Detect which cell encompasses the target text, then output its [X, Y] center coordinate. 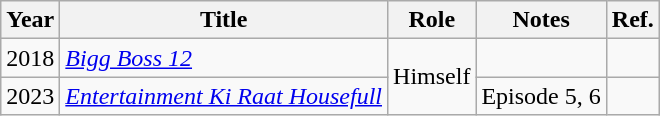
Notes [541, 20]
2018 [30, 58]
Entertainment Ki Raat Housefull [224, 96]
Ref. [632, 20]
Year [30, 20]
Himself [432, 77]
Bigg Boss 12 [224, 58]
Episode 5, 6 [541, 96]
Title [224, 20]
Role [432, 20]
2023 [30, 96]
